Provide the (X, Y) coordinate of the cell's center where the given text is located.  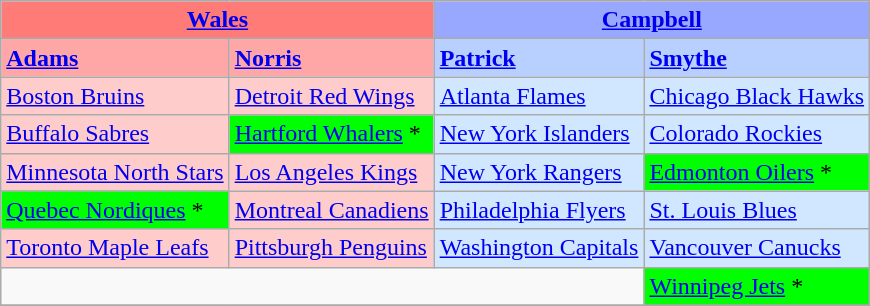
Los Angeles Kings (332, 172)
Washington Capitals (539, 248)
Campbell (652, 20)
New York Islanders (539, 134)
Edmonton Oilers * (757, 172)
Minnesota North Stars (115, 172)
Smythe (757, 58)
New York Rangers (539, 172)
Colorado Rockies (757, 134)
Vancouver Canucks (757, 248)
Boston Bruins (115, 96)
Adams (115, 58)
Quebec Nordiques * (115, 210)
Philadelphia Flyers (539, 210)
Wales (218, 20)
Detroit Red Wings (332, 96)
St. Louis Blues (757, 210)
Patrick (539, 58)
Toronto Maple Leafs (115, 248)
Montreal Canadiens (332, 210)
Atlanta Flames (539, 96)
Norris (332, 58)
Buffalo Sabres (115, 134)
Pittsburgh Penguins (332, 248)
Hartford Whalers * (332, 134)
Winnipeg Jets * (757, 286)
Chicago Black Hawks (757, 96)
